Return (x, y) of the center of cell containing provided text 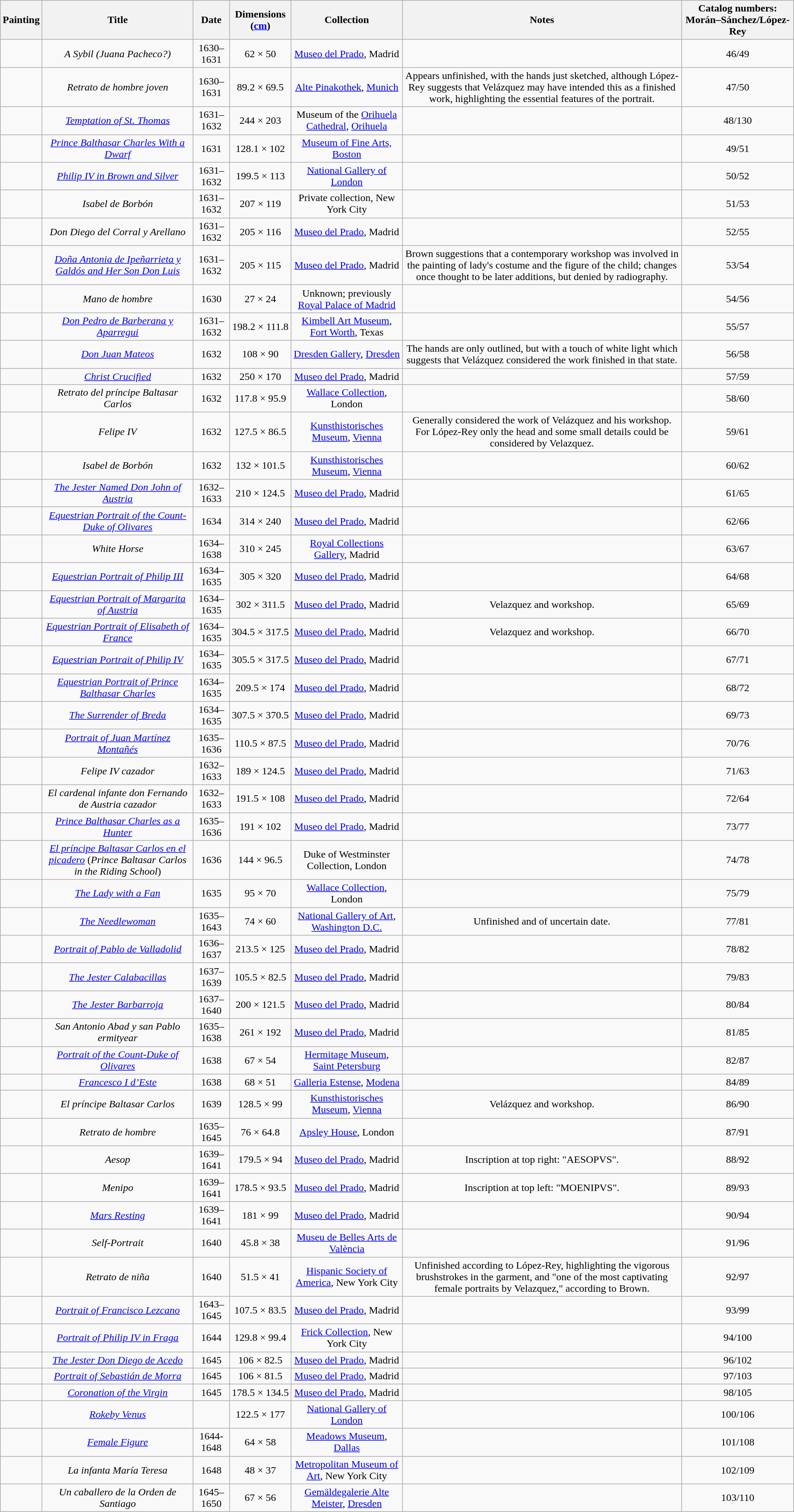
Mano de hombre (118, 299)
1637–1639 (212, 977)
Felipe IV (118, 432)
105.5 × 82.5 (260, 977)
Kimbell Art Museum, Fort Worth, Texas (347, 326)
La infanta María Teresa (118, 1470)
68/72 (738, 687)
107.5 × 83.5 (260, 1311)
56/58 (738, 354)
White Horse (118, 549)
98/105 (738, 1392)
210 × 124.5 (260, 493)
1643–1645 (212, 1311)
64 × 58 (260, 1442)
66/70 (738, 632)
51/53 (738, 204)
Portrait of the Count-Duke of Olivares (118, 1060)
Coronation of the Virgin (118, 1392)
189 × 124.5 (260, 771)
Doña Antonia de Ipeñarrieta y Galdós and Her Son Don Luis (118, 265)
Equestrian Portrait of the Count-Duke of Olivares (118, 521)
1635–1645 (212, 1132)
Galleria Estense, Modena (347, 1082)
Museu de Belles Arts de València (347, 1243)
102/109 (738, 1470)
Don Juan Mateos (118, 354)
Un caballero de la Orden de Santiago (118, 1497)
261 × 192 (260, 1032)
76 × 64.8 (260, 1132)
127.5 × 86.5 (260, 432)
Hermitage Museum, Saint Petersburg (347, 1060)
Royal Collections Gallery, Madrid (347, 549)
Duke of Westminster Collection, London (347, 860)
106 × 82.5 (260, 1360)
108 × 90 (260, 354)
1644-1648 (212, 1442)
El príncipe Baltasar Carlos (118, 1104)
47/50 (738, 87)
Prince Balthasar Charles as a Hunter (118, 826)
67 × 54 (260, 1060)
The hands are only outlined, but with a touch of white light which suggests that Velázquez considered the work finished in that state. (542, 354)
Generally considered the work of Velázquez and his workshop. For López-Rey only the head and some small details could be considered by Velazquez. (542, 432)
191.5 × 108 (260, 798)
Apsley House, London (347, 1132)
58/60 (738, 399)
The Surrender of Breda (118, 715)
The Jester Named Don John of Austria (118, 493)
Don Pedro de Barberana y Aparregui (118, 326)
178.5 × 134.5 (260, 1392)
90/94 (738, 1215)
128.5 × 99 (260, 1104)
Unfinished and of uncertain date. (542, 921)
191 × 102 (260, 826)
92/97 (738, 1276)
51.5 × 41 (260, 1276)
53/54 (738, 265)
209.5 × 174 (260, 687)
Meadows Museum, Dallas (347, 1442)
106 × 81.5 (260, 1376)
Portrait of Francisco Lezcano (118, 1311)
Equestrian Portrait of Philip III (118, 576)
302 × 311.5 (260, 604)
117.8 × 95.9 (260, 399)
Retrato de hombre joven (118, 87)
60/62 (738, 465)
97/103 (738, 1376)
305 × 320 (260, 576)
199.5 × 113 (260, 176)
100/106 (738, 1415)
132 × 101.5 (260, 465)
82/87 (738, 1060)
27 × 24 (260, 299)
96/102 (738, 1360)
178.5 × 93.5 (260, 1188)
72/64 (738, 798)
1648 (212, 1470)
95 × 70 (260, 894)
250 × 170 (260, 376)
A Sybil (Juana Pacheco?) (118, 54)
84/89 (738, 1082)
Equestrian Portrait of Philip IV (118, 660)
1634–1638 (212, 549)
71/63 (738, 771)
89/93 (738, 1188)
78/82 (738, 949)
Alte Pinakothek, Munich (347, 87)
65/69 (738, 604)
49/51 (738, 149)
74/78 (738, 860)
91/96 (738, 1243)
Hispanic Society of America, New York City (347, 1276)
Collection (347, 20)
55/57 (738, 326)
1645–1650 (212, 1497)
305.5 × 317.5 (260, 660)
86/90 (738, 1104)
1636–1637 (212, 949)
Francesco I d’Este (118, 1082)
314 × 240 (260, 521)
50/52 (738, 176)
Metropolitan Museum of Art, New York City (347, 1470)
110.5 × 87.5 (260, 743)
1636 (212, 860)
1644 (212, 1338)
181 × 99 (260, 1215)
Retrato del príncipe Baltasar Carlos (118, 399)
Mars Resting (118, 1215)
122.5 × 177 (260, 1415)
1630 (212, 299)
Female Figure (118, 1442)
307.5 × 370.5 (260, 715)
Rokeby Venus (118, 1415)
1631 (212, 149)
1635–1643 (212, 921)
77/81 (738, 921)
Christ Crucified (118, 376)
The Needlewoman (118, 921)
National Gallery of Art, Washington D.C. (347, 921)
67 × 56 (260, 1497)
Frick Collection, New York City (347, 1338)
129.8 × 99.4 (260, 1338)
48 × 37 (260, 1470)
93/99 (738, 1311)
Catalog numbers: Morán–Sánchez/López-Rey (738, 20)
Portrait of Juan Martínez Montañés (118, 743)
61/65 (738, 493)
80/84 (738, 1005)
213.5 × 125 (260, 949)
179.5 × 94 (260, 1159)
Prince Balthasar Charles With a Dwarf (118, 149)
62 × 50 (260, 54)
Retrato de niña (118, 1276)
1635–1638 (212, 1032)
87/91 (738, 1132)
Self-Portrait (118, 1243)
1634 (212, 521)
81/85 (738, 1032)
The Jester Don Diego de Acedo (118, 1360)
57/59 (738, 376)
94/100 (738, 1338)
88/92 (738, 1159)
Museum of Fine Arts, Boston (347, 149)
Private collection, New York City (347, 204)
Inscription at top right: "AESOPVS". (542, 1159)
198.2 × 111.8 (260, 326)
68 × 51 (260, 1082)
67/71 (738, 660)
75/79 (738, 894)
48/130 (738, 120)
304.5 × 317.5 (260, 632)
70/76 (738, 743)
89.2 × 69.5 (260, 87)
200 × 121.5 (260, 1005)
Equestrian Portrait of Prince Balthasar Charles (118, 687)
310 × 245 (260, 549)
144 × 96.5 (260, 860)
Date (212, 20)
101/108 (738, 1442)
Aesop (118, 1159)
205 × 116 (260, 231)
79/83 (738, 977)
128.1 × 102 (260, 149)
244 × 203 (260, 120)
The Jester Calabacillas (118, 977)
103/110 (738, 1497)
Equestrian Portrait of Margarita of Austria (118, 604)
Philip IV in Brown and Silver (118, 176)
The Jester Barbarroja (118, 1005)
Title (118, 20)
El cardenal infante don Fernando de Austria cazador (118, 798)
Museum of the Orihuela Cathedral, Orihuela (347, 120)
64/68 (738, 576)
Painting (21, 20)
62/66 (738, 521)
San Antonio Abad y san Pablo ermityear (118, 1032)
63/67 (738, 549)
73/77 (738, 826)
Dresden Gallery, Dresden (347, 354)
Equestrian Portrait of Elisabeth of France (118, 632)
1635 (212, 894)
Gemäldegalerie Alte Meister, Dresden (347, 1497)
Retrato de hombre (118, 1132)
Notes (542, 20)
207 × 119 (260, 204)
Portrait of Philip IV in Fraga (118, 1338)
The Lady with a Fan (118, 894)
Don Diego del Corral y Arellano (118, 231)
69/73 (738, 715)
El príncipe Baltasar Carlos en el picadero (Prince Baltasar Carlos in the Riding School) (118, 860)
59/61 (738, 432)
Velázquez and workshop. (542, 1104)
Temptation of St. Thomas (118, 120)
45.8 × 38 (260, 1243)
Unknown; previously Royal Palace of Madrid (347, 299)
205 × 115 (260, 265)
Menipo (118, 1188)
1637–1640 (212, 1005)
Portrait of Sebastián de Morra (118, 1376)
Felipe IV cazador (118, 771)
54/56 (738, 299)
74 × 60 (260, 921)
52/55 (738, 231)
46/49 (738, 54)
Inscription at top left: "MOENIPVS". (542, 1188)
1639 (212, 1104)
Portrait of Pablo de Valladolid (118, 949)
Dimensions (cm) (260, 20)
